Extract the [x, y] coordinate from the center of the cell holding the provided text.  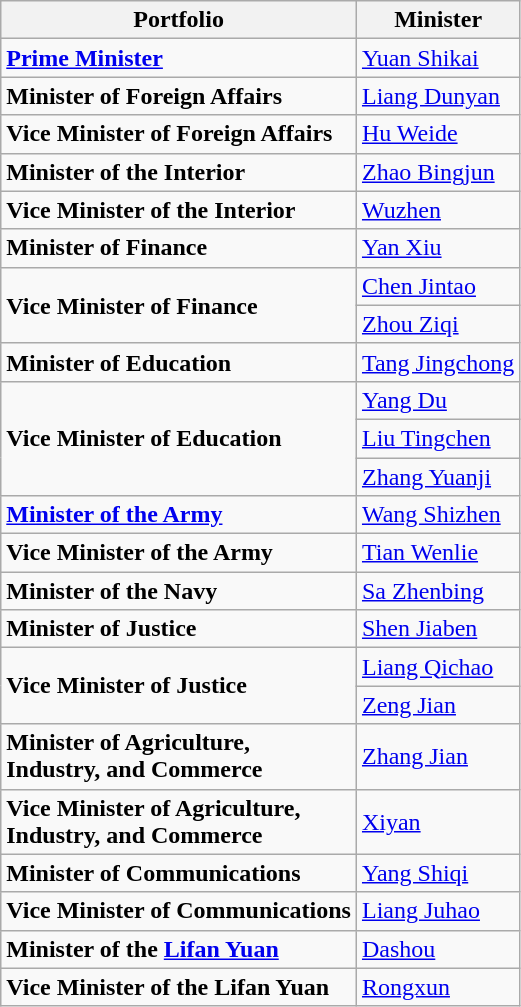
Prime Minister [179, 58]
Minister of the Army [179, 515]
Rongxun [438, 987]
Yan Xiu [438, 248]
Yang Shiqi [438, 873]
Yang Du [438, 400]
Tang Jingchong [438, 362]
Minister of Justice [179, 629]
Vice Minister of the Army [179, 553]
Minister of Communications [179, 873]
Vice Minister of Agriculture, Industry, and Commerce [179, 822]
Dashou [438, 949]
Shen Jiaben [438, 629]
Sa Zhenbing [438, 591]
Xiyan [438, 822]
Minister of Education [179, 362]
Zhou Ziqi [438, 324]
Zeng Jian [438, 705]
Vice Minister of the Interior [179, 210]
Liu Tingchen [438, 438]
Chen Jintao [438, 286]
Wuzhen [438, 210]
Vice Minister of Justice [179, 686]
Vice Minister of Foreign Affairs [179, 134]
Hu Weide [438, 134]
Liang Qichao [438, 667]
Vice Minister of Communications [179, 911]
Vice Minister of the Lifan Yuan [179, 987]
Minister of the Navy [179, 591]
Vice Minister of Education [179, 438]
Tian Wenlie [438, 553]
Minister of Finance [179, 248]
Zhao Bingjun [438, 172]
Liang Dunyan [438, 96]
Minister [438, 20]
Minister of the Lifan Yuan [179, 949]
Yuan Shikai [438, 58]
Minister of the Interior [179, 172]
Portfolio [179, 20]
Minister of Agriculture, Industry, and Commerce [179, 756]
Minister of Foreign Affairs [179, 96]
Wang Shizhen [438, 515]
Liang Juhao [438, 911]
Vice Minister of Finance [179, 305]
Zhang Jian [438, 756]
Zhang Yuanji [438, 477]
